Scan for the cell matching the given text and deliver its [x, y] coordinate at center. 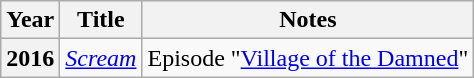
Title [101, 20]
2016 [30, 58]
Episode "Village of the Damned" [308, 58]
Scream [101, 58]
Notes [308, 20]
Year [30, 20]
